Search for the cell housing the specified text and yield its (x, y) center coordinate. 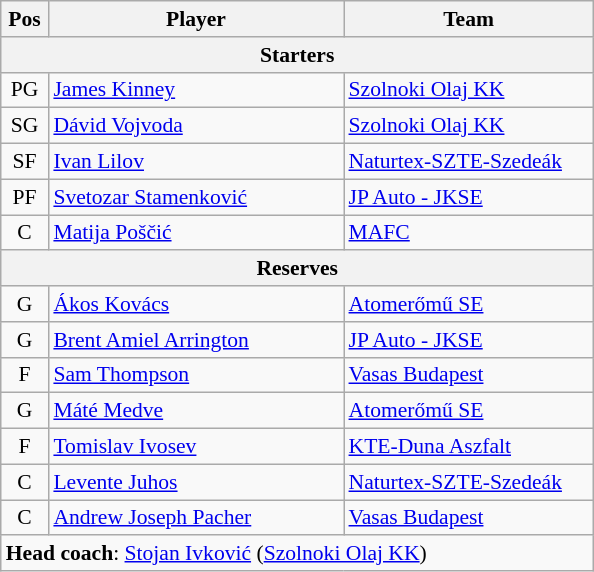
Máté Medve (196, 411)
Brent Amiel Arrington (196, 340)
Andrew Joseph Pacher (196, 518)
PG (25, 90)
Matija Poščić (196, 233)
KTE-Duna Aszfalt (469, 447)
Tomislav Ivosev (196, 447)
Ivan Lilov (196, 162)
SG (25, 126)
Team (469, 19)
PF (25, 197)
Starters (298, 55)
Levente Juhos (196, 482)
Dávid Vojvoda (196, 126)
Reserves (298, 269)
Player (196, 19)
Pos (25, 19)
Sam Thompson (196, 375)
Svetozar Stamenković (196, 197)
James Kinney (196, 90)
MAFC (469, 233)
SF (25, 162)
Ákos Kovács (196, 304)
Head coach: Stojan Ivković (Szolnoki Olaj KK) (298, 554)
